Scan for the cell matching the given text and deliver its [X, Y] coordinate at center. 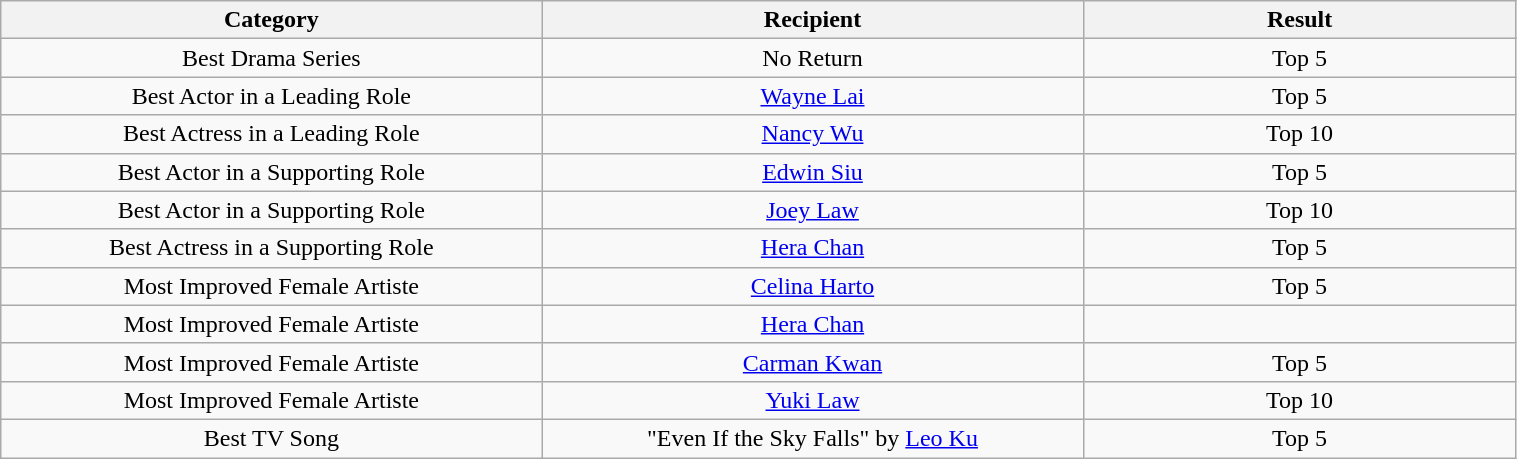
Wayne Lai [812, 96]
Best Actress in a Leading Role [272, 134]
Nancy Wu [812, 134]
Celina Harto [812, 286]
Yuki Law [812, 400]
Result [1300, 20]
Carman Kwan [812, 362]
Best Actress in a Supporting Role [272, 248]
Joey Law [812, 210]
"Even If the Sky Falls" by Leo Ku [812, 438]
Best Actor in a Leading Role [272, 96]
No Return [812, 58]
Category [272, 20]
Edwin Siu [812, 172]
Best TV Song [272, 438]
Best Drama Series [272, 58]
Recipient [812, 20]
